Extract the [x, y] coordinate from the center of the cell holding the provided text.  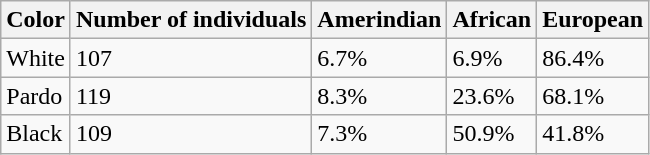
107 [190, 58]
Amerindian [380, 20]
6.9% [492, 58]
Pardo [36, 96]
8.3% [380, 96]
7.3% [380, 134]
23.6% [492, 96]
41.8% [593, 134]
68.1% [593, 96]
50.9% [492, 134]
119 [190, 96]
European [593, 20]
Color [36, 20]
African [492, 20]
Number of individuals [190, 20]
86.4% [593, 58]
6.7% [380, 58]
White [36, 58]
Black [36, 134]
109 [190, 134]
